Identify which cell holds the provided text, then report its [x, y] central coordinate. 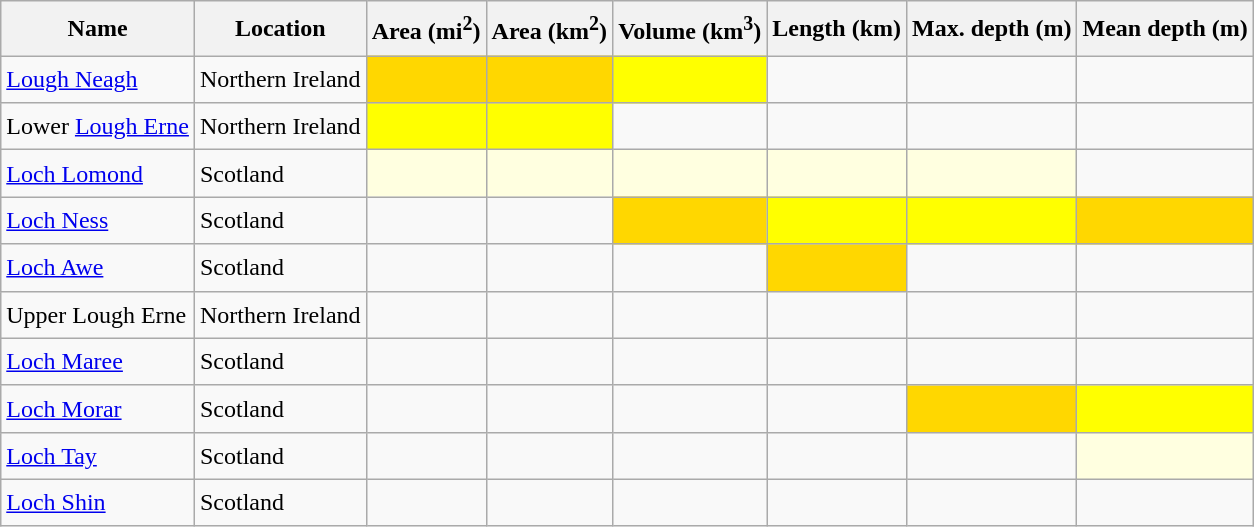
Loch Ness [98, 220]
Upper Lough Erne [98, 314]
Lough Neagh [98, 80]
Name [98, 28]
Mean depth (m) [1165, 28]
Volume (km3) [690, 28]
Area (km2) [550, 28]
Loch Lomond [98, 174]
Max. depth (m) [992, 28]
Location [280, 28]
Loch Awe [98, 268]
Area (mi2) [426, 28]
Loch Shin [98, 502]
Loch Morar [98, 408]
Loch Tay [98, 456]
Lower Lough Erne [98, 126]
Length (km) [837, 28]
Loch Maree [98, 362]
